Provide the [X, Y] coordinate of the cell's center where the given text is located.  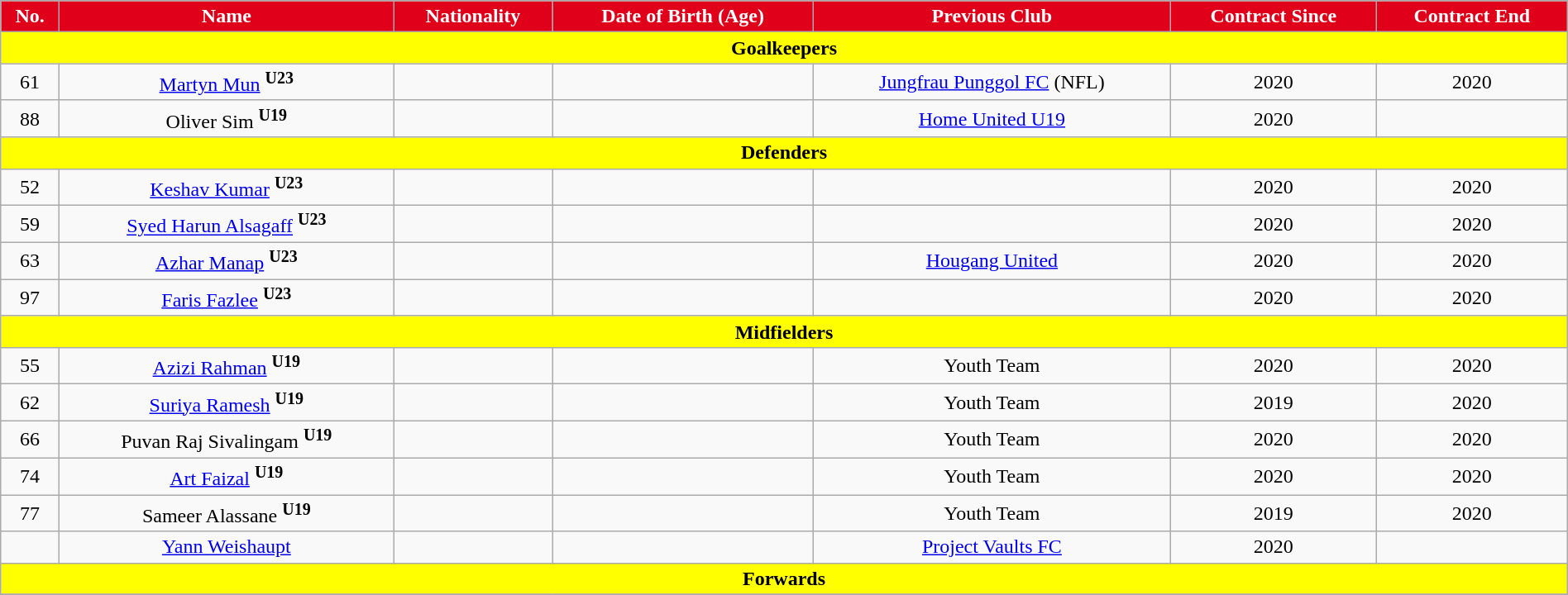
Contract Since [1274, 17]
77 [30, 514]
Nationality [473, 17]
Suriya Ramesh U19 [227, 403]
Keshav Kumar U23 [227, 187]
Hougang United [992, 261]
No. [30, 17]
Oliver Sim U19 [227, 119]
Defenders [784, 153]
Art Faizal U19 [227, 476]
Syed Harun Alsagaff U23 [227, 225]
Sameer Alassane U19 [227, 514]
Faris Fazlee U23 [227, 297]
Name [227, 17]
88 [30, 119]
Project Vaults FC [992, 547]
Puvan Raj Sivalingam U19 [227, 440]
Yann Weishaupt [227, 547]
66 [30, 440]
Goalkeepers [784, 48]
55 [30, 365]
Azhar Manap U23 [227, 261]
Previous Club [992, 17]
Martyn Mun U23 [227, 83]
63 [30, 261]
74 [30, 476]
Azizi Rahman U19 [227, 365]
52 [30, 187]
61 [30, 83]
Contract End [1472, 17]
Home United U19 [992, 119]
97 [30, 297]
Jungfrau Punggol FC (NFL) [992, 83]
Midfielders [784, 331]
59 [30, 225]
Forwards [784, 578]
62 [30, 403]
Date of Birth (Age) [683, 17]
